Identify which cell holds the provided text, then report its (X, Y) central coordinate. 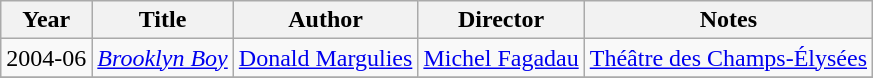
Notes (728, 20)
Donald Margulies (326, 58)
Théâtre des Champs-Élysées (728, 58)
Brooklyn Boy (162, 58)
Director (501, 20)
Author (326, 20)
2004-06 (46, 58)
Title (162, 20)
Michel Fagadau (501, 58)
Year (46, 20)
